Output the (x, y) coordinate of the center of the cell containing the given text.  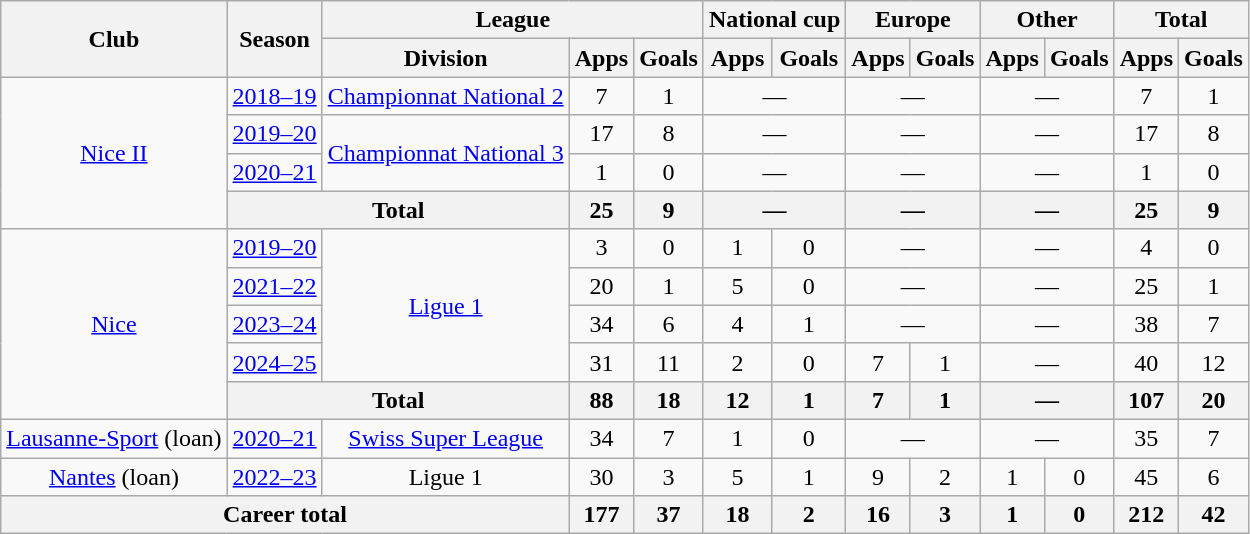
177 (601, 515)
Nice II (114, 153)
Nice (114, 324)
Swiss Super League (446, 438)
42 (1214, 515)
212 (1146, 515)
2022–23 (274, 477)
2023–24 (274, 324)
37 (669, 515)
Season (274, 39)
Nantes (loan) (114, 477)
107 (1146, 400)
Championnat National 2 (446, 96)
16 (878, 515)
Other (1047, 20)
2021–22 (274, 286)
Club (114, 39)
38 (1146, 324)
Lausanne-Sport (loan) (114, 438)
40 (1146, 362)
45 (1146, 477)
88 (601, 400)
League (512, 20)
Championnat National 3 (446, 153)
Europe (913, 20)
30 (601, 477)
2024–25 (274, 362)
31 (601, 362)
35 (1146, 438)
Division (446, 58)
Career total (285, 515)
11 (669, 362)
2018–19 (274, 96)
National cup (774, 20)
